Determine the [x, y] coordinate at the center of the cell enclosing the given text.  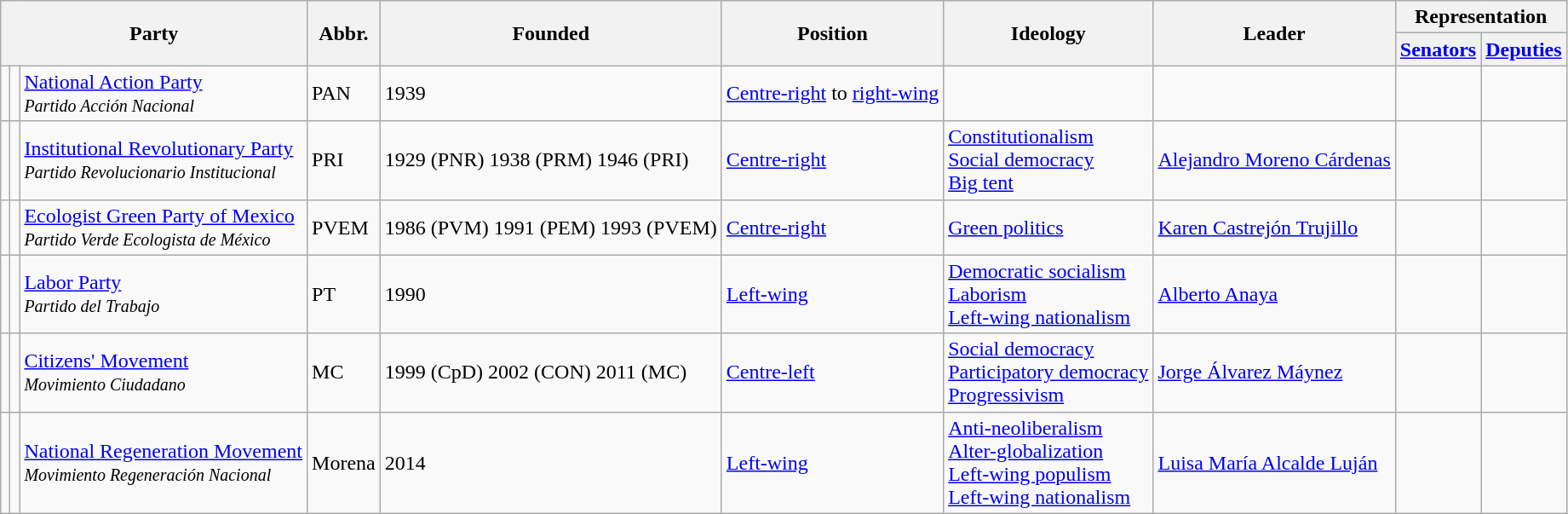
Party [154, 33]
1999 (CpD) 2002 (CON) 2011 (MC) [550, 373]
PAN [344, 94]
National Regeneration MovementMovimiento Regeneración Nacional [164, 462]
Luisa María Alcalde Luján [1274, 462]
Anti-neoliberalismAlter-globalizationLeft-wing populismLeft-wing nationalism [1048, 462]
Ideology [1048, 33]
Centre-left [832, 373]
Institutional Revolutionary PartyPartido Revolucionario Institucional [164, 160]
Alberto Anaya [1274, 294]
Abbr. [344, 33]
Labor PartyPartido del Trabajo [164, 294]
Centre-right to right-wing [832, 94]
1939 [550, 94]
Position [832, 33]
National Action PartyPartido Acción Nacional [164, 94]
Deputies [1524, 49]
Alejandro Moreno Cárdenas [1274, 160]
Jorge Álvarez Máynez [1274, 373]
Founded [550, 33]
Citizens' MovementMovimiento Ciudadano [164, 373]
1986 (PVM) 1991 (PEM) 1993 (PVEM) [550, 227]
MC [344, 373]
ConstitutionalismSocial democracyBig tent [1048, 160]
1990 [550, 294]
Karen Castrejón Trujillo [1274, 227]
Senators [1438, 49]
2014 [550, 462]
PRI [344, 160]
1929 (PNR) 1938 (PRM) 1946 (PRI) [550, 160]
Green politics [1048, 227]
PVEM [344, 227]
PT [344, 294]
Representation [1480, 17]
Leader [1274, 33]
Ecologist Green Party of MexicoPartido Verde Ecologista de México [164, 227]
Democratic socialismLaborismLeft-wing nationalism [1048, 294]
Social democracyParticipatory democracyProgressivism [1048, 373]
Morena [344, 462]
